Extract the [X, Y] coordinate from the center of the cell holding the provided text.  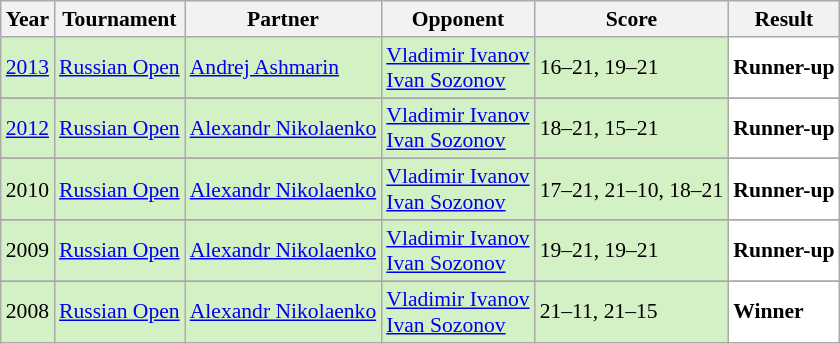
Andrej Ashmarin [284, 68]
21–11, 21–15 [632, 312]
2013 [28, 68]
Winner [784, 312]
Score [632, 19]
17–21, 21–10, 18–21 [632, 190]
2009 [28, 250]
2008 [28, 312]
Tournament [120, 19]
18–21, 15–21 [632, 128]
19–21, 19–21 [632, 250]
Opponent [458, 19]
Partner [284, 19]
16–21, 19–21 [632, 68]
Year [28, 19]
2012 [28, 128]
Result [784, 19]
2010 [28, 190]
